Provide the (x, y) coordinate of the cell's center where the given text is located.  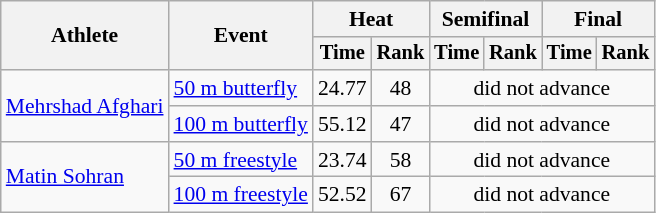
58 (401, 160)
Mehrshad Afghari (85, 106)
23.74 (342, 160)
50 m butterfly (241, 88)
Semifinal (485, 19)
67 (401, 195)
Matin Sohran (85, 178)
48 (401, 88)
100 m butterfly (241, 124)
Event (241, 36)
100 m freestyle (241, 195)
55.12 (342, 124)
Athlete (85, 36)
52.52 (342, 195)
Heat (371, 19)
50 m freestyle (241, 160)
Final (598, 19)
24.77 (342, 88)
47 (401, 124)
